Detect which cell encompasses the target text, then output its [x, y] center coordinate. 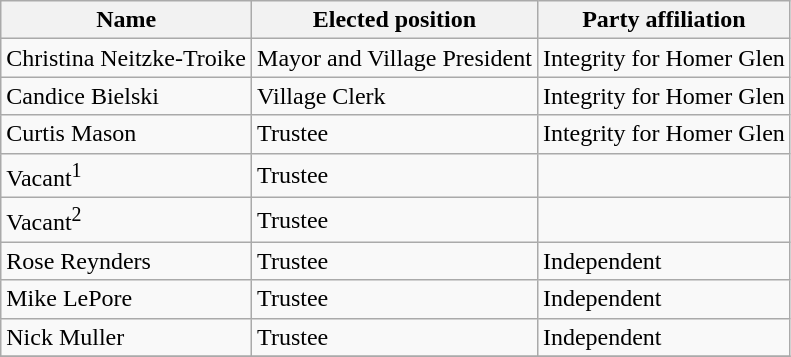
Name [126, 20]
Vacant2 [126, 220]
Vacant1 [126, 176]
Mike LePore [126, 299]
Party affiliation [664, 20]
Candice Bielski [126, 96]
Village Clerk [395, 96]
Curtis Mason [126, 134]
Mayor and Village President [395, 58]
Rose Reynders [126, 261]
Nick Muller [126, 337]
Elected position [395, 20]
Christina Neitzke-Troike [126, 58]
